Detect which cell encompasses the target text, then output its [X, Y] center coordinate. 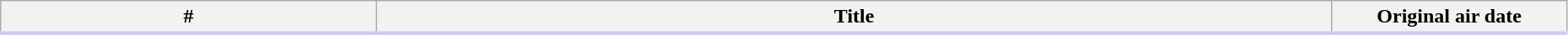
# [189, 17]
Original air date [1449, 17]
Title [854, 17]
